Identify which cell holds the provided text, then report its (x, y) central coordinate. 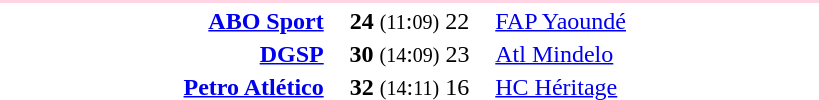
DGSP (162, 54)
ABO Sport (162, 21)
Atl Mindelo (656, 54)
30 (14:09) 23 (410, 54)
FAP Yaoundé (656, 21)
24 (11:09) 22 (410, 21)
